Identify which cell holds the provided text, then report its [X, Y] central coordinate. 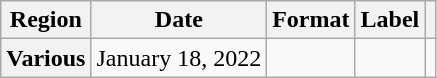
Various [46, 58]
Region [46, 20]
Format [311, 20]
Label [390, 20]
January 18, 2022 [179, 58]
Date [179, 20]
